Capture the cell that displays the provided text and extract its [x, y] central coordinate. 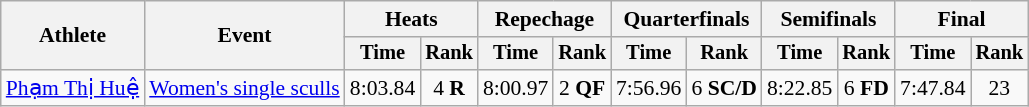
6 FD [866, 88]
Quarterfinals [686, 19]
7:47.84 [932, 88]
Repechage [544, 19]
Final [962, 19]
8:00.97 [516, 88]
7:56.96 [648, 88]
Semifinals [828, 19]
4 R [449, 88]
6 SC/D [724, 88]
Event [244, 36]
Heats [412, 19]
8:03.84 [382, 88]
Athlete [72, 36]
8:22.85 [800, 88]
23 [1000, 88]
2 QF [582, 88]
Women's single sculls [244, 88]
Phạm Thị Huệ [72, 88]
